Return the [X, Y] coordinate for the center point of the cell that contains the specified text.  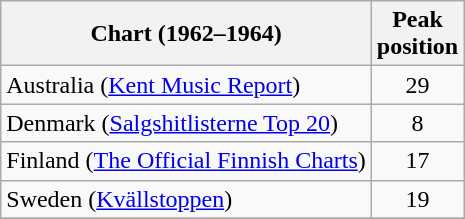
Finland (The Official Finnish Charts) [186, 161]
Chart (1962–1964) [186, 34]
29 [417, 85]
Peakposition [417, 34]
17 [417, 161]
Australia (Kent Music Report) [186, 85]
Denmark (Salgshitlisterne Top 20) [186, 123]
19 [417, 199]
8 [417, 123]
Sweden (Kvällstoppen) [186, 199]
